Detect which cell encompasses the target text, then output its [X, Y] center coordinate. 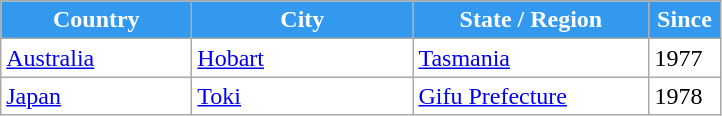
1978 [684, 96]
1977 [684, 58]
Gifu Prefecture [531, 96]
State / Region [531, 20]
City [302, 20]
Hobart [302, 58]
Tasmania [531, 58]
Since [684, 20]
Japan [96, 96]
Australia [96, 58]
Toki [302, 96]
Country [96, 20]
